Locate the cell with the specified text and output its [x, y] center coordinate. 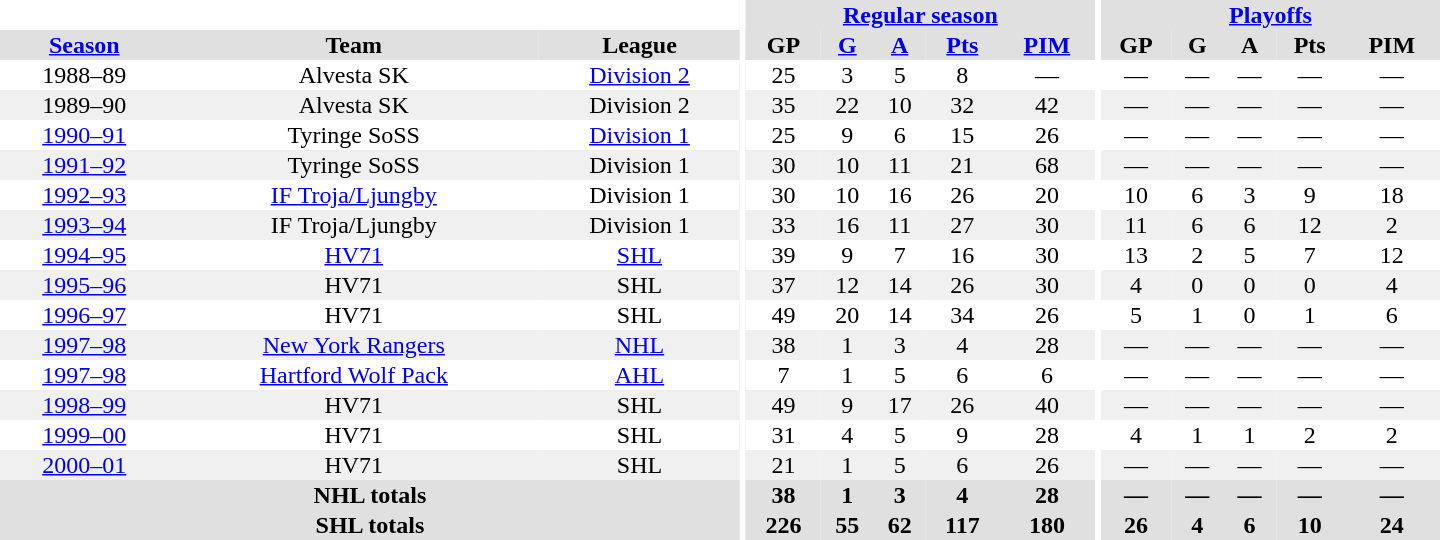
13 [1136, 255]
180 [1047, 525]
2000–01 [84, 465]
8 [962, 75]
1998–99 [84, 405]
NHL totals [370, 495]
League [640, 45]
62 [900, 525]
17 [900, 405]
1992–93 [84, 195]
SHL totals [370, 525]
42 [1047, 105]
1994–95 [84, 255]
1988–89 [84, 75]
AHL [640, 375]
1996–97 [84, 315]
Hartford Wolf Pack [354, 375]
55 [847, 525]
1999–00 [84, 435]
40 [1047, 405]
35 [784, 105]
117 [962, 525]
32 [962, 105]
1990–91 [84, 135]
34 [962, 315]
33 [784, 225]
Team [354, 45]
68 [1047, 165]
39 [784, 255]
22 [847, 105]
226 [784, 525]
1995–96 [84, 285]
27 [962, 225]
1993–94 [84, 225]
Season [84, 45]
31 [784, 435]
18 [1392, 195]
NHL [640, 345]
New York Rangers [354, 345]
24 [1392, 525]
Playoffs [1270, 15]
1989–90 [84, 105]
15 [962, 135]
1991–92 [84, 165]
Regular season [920, 15]
37 [784, 285]
